Detect which cell encompasses the target text, then output its (x, y) center coordinate. 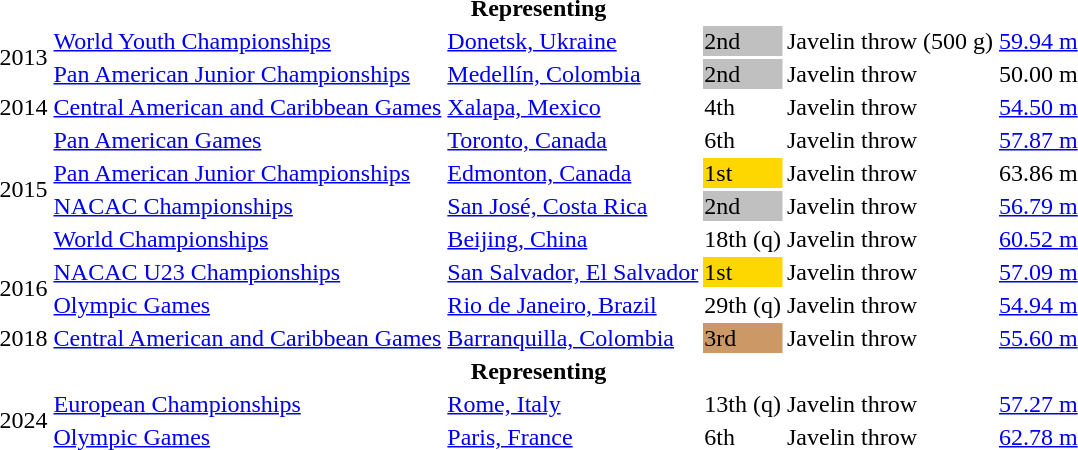
Toronto, Canada (573, 140)
29th (q) (743, 305)
Beijing, China (573, 239)
Medellín, Colombia (573, 74)
Barranquilla, Colombia (573, 338)
Xalapa, Mexico (573, 107)
NACAC Championships (248, 206)
3rd (743, 338)
Donetsk, Ukraine (573, 41)
18th (q) (743, 239)
Pan American Games (248, 140)
13th (q) (743, 404)
Edmonton, Canada (573, 173)
Javelin throw (500 g) (890, 41)
Olympic Games (248, 305)
San Salvador, El Salvador (573, 272)
Rio de Janeiro, Brazil (573, 305)
NACAC U23 Championships (248, 272)
World Championships (248, 239)
4th (743, 107)
World Youth Championships (248, 41)
Rome, Italy (573, 404)
6th (743, 140)
European Championships (248, 404)
San José, Costa Rica (573, 206)
